Output the [x, y] coordinate of the center of the cell containing the given text.  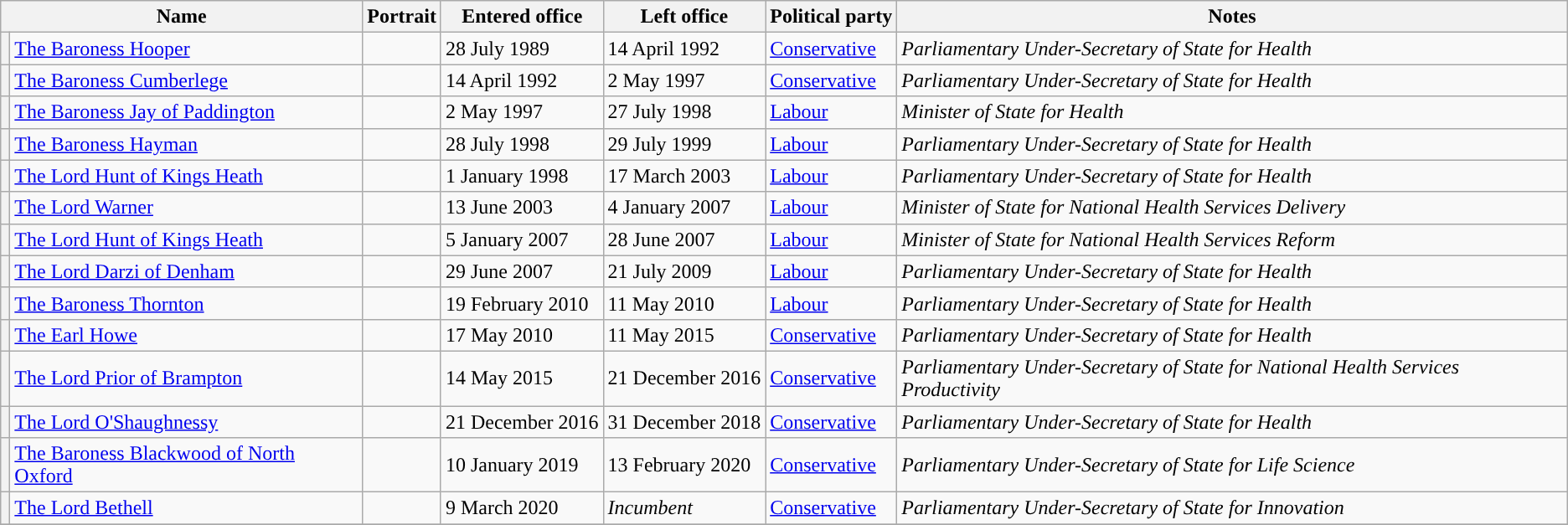
Left office [684, 17]
13 February 2020 [684, 466]
28 June 2007 [684, 239]
The Lord O'Shaughnessy [186, 421]
17 May 2010 [522, 335]
19 February 2010 [522, 303]
5 January 2007 [522, 239]
9 March 2020 [522, 508]
Parliamentary Under-Secretary of State for National Health Services Productivity [1233, 378]
28 July 1989 [522, 49]
10 January 2019 [522, 466]
The Baroness Thornton [186, 303]
Parliamentary Under-Secretary of State for Life Science [1233, 466]
Incumbent [684, 508]
Minister of State for Health [1233, 112]
Name [182, 17]
14 May 2015 [522, 378]
The Earl Howe [186, 335]
1 January 1998 [522, 176]
31 December 2018 [684, 421]
The Baroness Hayman [186, 144]
The Lord Darzi of Denham [186, 271]
The Lord Warner [186, 208]
The Lord Prior of Brampton [186, 378]
Portrait [402, 17]
Minister of State for National Health Services Reform [1233, 239]
Parliamentary Under-Secretary of State for Innovation [1233, 508]
27 July 1998 [684, 112]
13 June 2003 [522, 208]
4 January 2007 [684, 208]
28 July 1998 [522, 144]
Minister of State for National Health Services Delivery [1233, 208]
Political party [831, 17]
The Baroness Jay of Paddington [186, 112]
Entered office [522, 17]
29 June 2007 [522, 271]
11 May 2010 [684, 303]
Notes [1233, 17]
11 May 2015 [684, 335]
The Lord Bethell [186, 508]
17 March 2003 [684, 176]
The Baroness Blackwood of North Oxford [186, 466]
21 July 2009 [684, 271]
The Baroness Hooper [186, 49]
29 July 1999 [684, 144]
The Baroness Cumberlege [186, 80]
